Provide the (X, Y) coordinate of the cell's center where the given text is located.  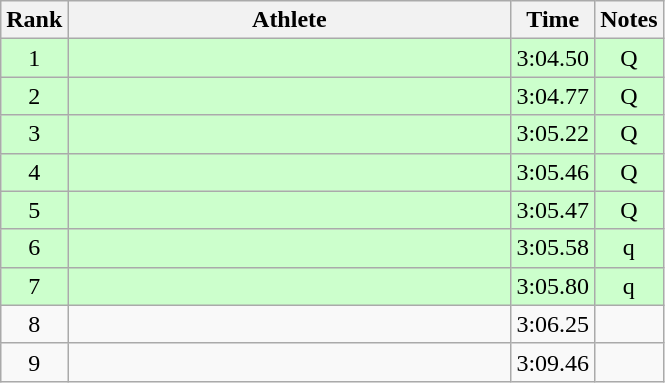
3:05.47 (553, 210)
Notes (629, 20)
3 (34, 134)
Athlete (290, 20)
6 (34, 248)
3:09.46 (553, 362)
9 (34, 362)
Time (553, 20)
2 (34, 96)
3:05.58 (553, 248)
3:04.77 (553, 96)
8 (34, 324)
3:04.50 (553, 58)
3:05.46 (553, 172)
1 (34, 58)
4 (34, 172)
7 (34, 286)
5 (34, 210)
3:05.80 (553, 286)
3:05.22 (553, 134)
Rank (34, 20)
3:06.25 (553, 324)
